From the cell containing the given text, extract its center point as (X, Y) coordinate. 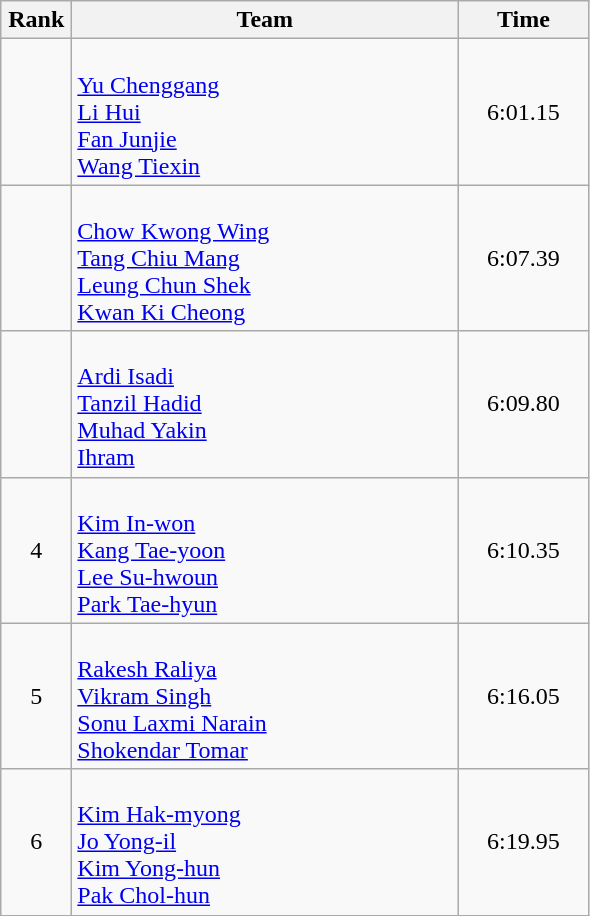
Chow Kwong WingTang Chiu MangLeung Chun ShekKwan Ki Cheong (265, 258)
Rakesh RaliyaVikram SinghSonu Laxmi NarainShokendar Tomar (265, 696)
6:01.15 (524, 112)
6:16.05 (524, 696)
Ardi IsadiTanzil HadidMuhad YakinIhram (265, 404)
6:10.35 (524, 550)
6:09.80 (524, 404)
Team (265, 20)
Kim Hak-myongJo Yong-ilKim Yong-hunPak Chol-hun (265, 842)
5 (36, 696)
6:19.95 (524, 842)
Time (524, 20)
Kim In-wonKang Tae-yoonLee Su-hwounPark Tae-hyun (265, 550)
Yu ChenggangLi HuiFan JunjieWang Tiexin (265, 112)
6 (36, 842)
Rank (36, 20)
6:07.39 (524, 258)
4 (36, 550)
